Detect which cell encompasses the target text, then output its [x, y] center coordinate. 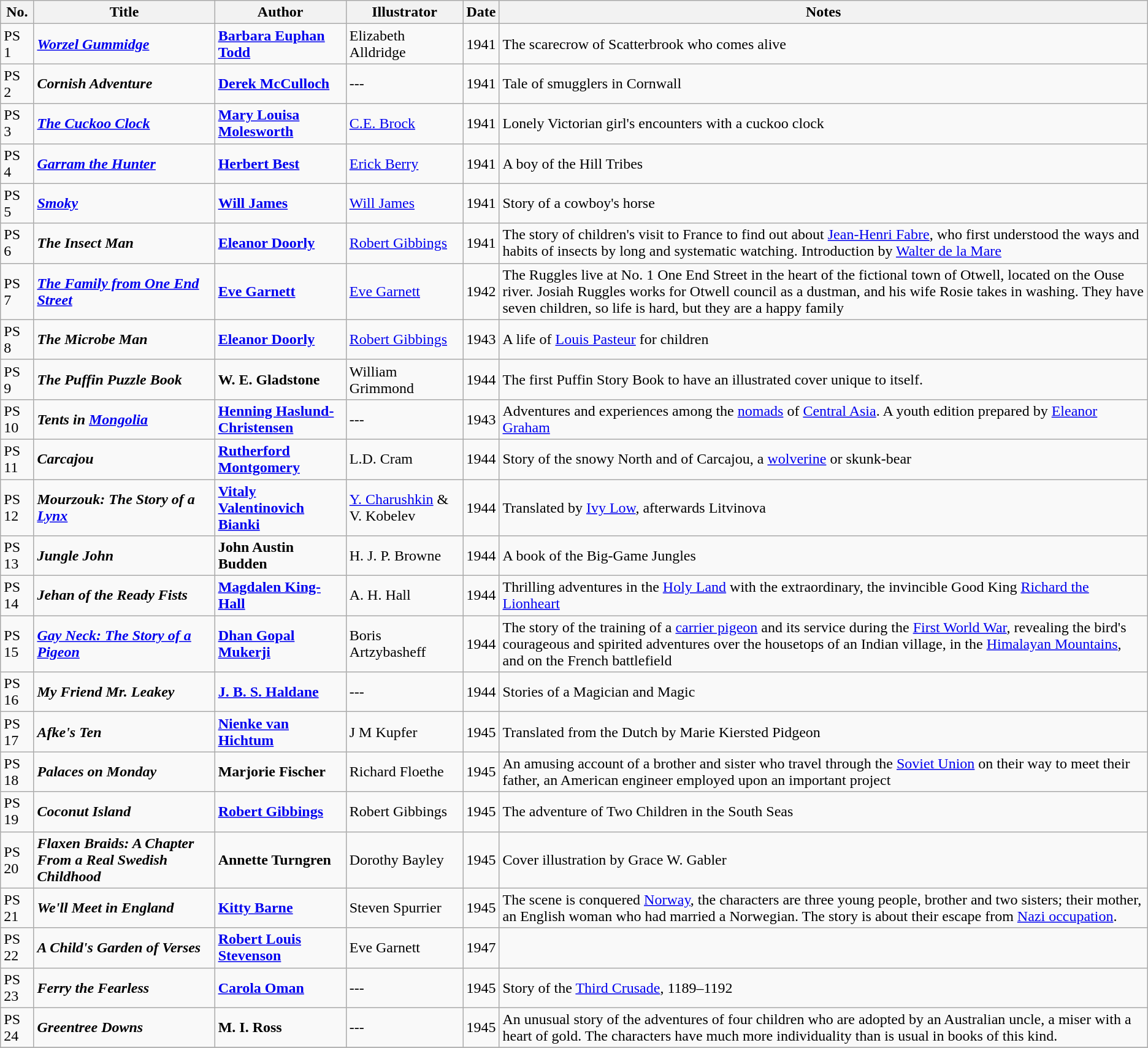
PS 13 [17, 556]
Nienke van Hichtum [280, 732]
W. E. Gladstone [280, 379]
The Insect Man [124, 243]
Y. Charushkin & V. Kobelev [405, 508]
Vitaly Valentinovich Bianki [280, 508]
My Friend Mr. Leakey [124, 692]
PS 6 [17, 243]
PS 24 [17, 1028]
Stories of a Magician and Magic [823, 692]
The Family from One End Street [124, 291]
Marjorie Fischer [280, 771]
Barbara Euphan Todd [280, 44]
The scarecrow of Scatterbrook who comes alive [823, 44]
PS 20 [17, 860]
PS 11 [17, 459]
Lonely Victorian girl's encounters with a cuckoo clock [823, 124]
Illustrator [405, 12]
Thrilling adventures in the Holy Land with the extraordinary, the invincible Good King Richard the Lionheart [823, 596]
PS 15 [17, 644]
Steven Spurrier [405, 908]
A boy of the Hill Tribes [823, 163]
1942 [481, 291]
Garram the Hunter [124, 163]
Magdalen King-Hall [280, 596]
Jungle John [124, 556]
Henning Haslund-Christensen [280, 419]
The Puffin Puzzle Book [124, 379]
J. B. S. Haldane [280, 692]
Boris Artzybasheff [405, 644]
PS 21 [17, 908]
PS 4 [17, 163]
PS 19 [17, 812]
PS 22 [17, 948]
PS 1 [17, 44]
Coconut Island [124, 812]
A. H. Hall [405, 596]
H. J. P. Browne [405, 556]
William Grimmond [405, 379]
The Microbe Man [124, 340]
PS 7 [17, 291]
Kitty Barne [280, 908]
Author [280, 12]
PS 10 [17, 419]
Robert Louis Stevenson [280, 948]
Tents in Mongolia [124, 419]
L.D. Cram [405, 459]
Mourzouk: The Story of a Lynx [124, 508]
Jehan of the Ready Fists [124, 596]
PS 3 [17, 124]
Annette Turngren [280, 860]
Smoky [124, 204]
Date [481, 12]
PS 9 [17, 379]
Notes [823, 12]
Carcajou [124, 459]
Cover illustration by Grace W. Gabler [823, 860]
PS 18 [17, 771]
The Cuckoo Clock [124, 124]
A life of Louis Pasteur for children [823, 340]
Carola Oman [280, 987]
Dorothy Bayley [405, 860]
PS 8 [17, 340]
The first Puffin Story Book to have an illustrated cover unique to itself. [823, 379]
Worzel Gummidge [124, 44]
Richard Floethe [405, 771]
Herbert Best [280, 163]
Story of a cowboy's horse [823, 204]
J M Kupfer [405, 732]
PS 2 [17, 83]
Story of the snowy North and of Carcajou, a wolverine or skunk-bear [823, 459]
Derek McCulloch [280, 83]
Elizabeth Alldridge [405, 44]
Dhan Gopal Mukerji [280, 644]
Translated from the Dutch by Marie Kiersted Pidgeon [823, 732]
PS 5 [17, 204]
We'll Meet in England [124, 908]
Rutherford Montgomery [280, 459]
A book of the Big-Game Jungles [823, 556]
Gay Neck: The Story of a Pigeon [124, 644]
C.E. Brock [405, 124]
Tale of smugglers in Cornwall [823, 83]
Erick Berry [405, 163]
Palaces on Monday [124, 771]
Story of the Third Crusade, 1189–1192 [823, 987]
A Child's Garden of Verses [124, 948]
John Austin Budden [280, 556]
Greentree Downs [124, 1028]
PS 23 [17, 987]
Adventures and experiences among the nomads of Central Asia. A youth edition prepared by Eleanor Graham [823, 419]
Flaxen Braids: A Chapter From a Real Swedish Childhood [124, 860]
No. [17, 12]
PS 16 [17, 692]
Title [124, 12]
Cornish Adventure [124, 83]
1947 [481, 948]
The adventure of Two Children in the South Seas [823, 812]
Afke's Ten [124, 732]
Ferry the Fearless [124, 987]
PS 17 [17, 732]
PS 14 [17, 596]
PS 12 [17, 508]
Mary Louisa Molesworth [280, 124]
Translated by Ivy Low, afterwards Litvinova [823, 508]
M. I. Ross [280, 1028]
